Return (X, Y) of the center of cell containing provided text 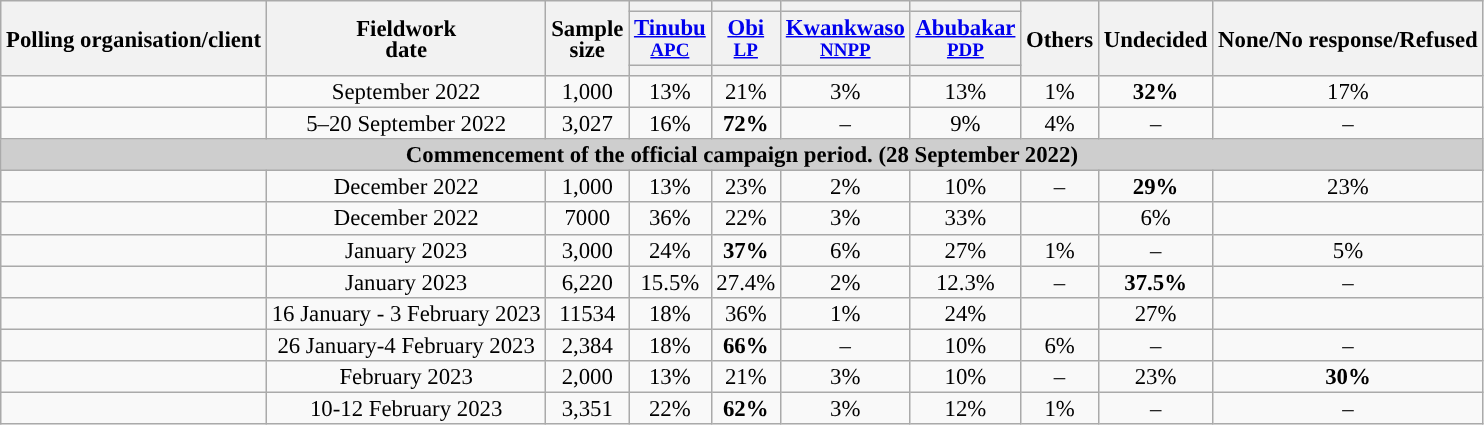
2,384 (588, 345)
30% (1348, 377)
16% (670, 124)
Undecided (1155, 38)
72% (746, 124)
27.4% (746, 282)
Polling organisation/client (134, 38)
September 2022 (406, 92)
15.5% (670, 282)
37% (746, 250)
9% (966, 124)
AbubakarPDP (966, 39)
Fieldworkdate (406, 38)
66% (746, 345)
Commencement of the official campaign period. (28 September 2022) (742, 155)
16 January - 3 February 2023 (406, 313)
ObiLP (746, 39)
3,000 (588, 250)
6,220 (588, 282)
62% (746, 408)
12% (966, 408)
4% (1060, 124)
February 2023 (406, 377)
37.5% (1155, 282)
7000 (588, 219)
26 January-4 February 2023 (406, 345)
10-12 February 2023 (406, 408)
33% (966, 219)
3,027 (588, 124)
5% (1348, 250)
17% (1348, 92)
2,000 (588, 377)
12.3% (966, 282)
Samplesize (588, 38)
32% (1155, 92)
11534 (588, 313)
None/No response/Refused (1348, 38)
TinubuAPC (670, 39)
Others (1060, 38)
29% (1155, 187)
5–20 September 2022 (406, 124)
3,351 (588, 408)
KwankwasoNNPP (845, 39)
